Extract the [x, y] coordinate from the center of the cell holding the provided text.  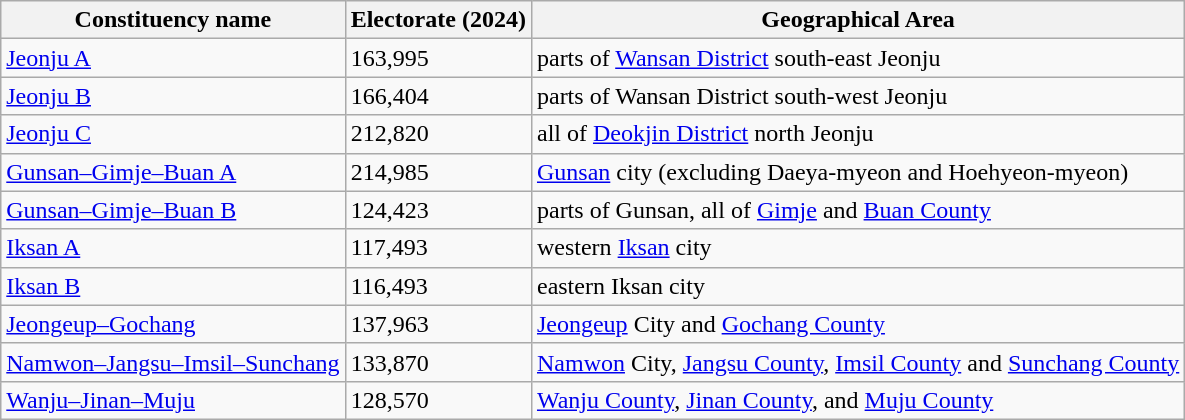
Wanju County, Jinan County, and Muju County [858, 400]
133,870 [438, 362]
Geographical Area [858, 20]
Gunsan city (excluding Daeya-myeon and Hoehyeon-myeon) [858, 172]
Jeongeup–Gochang [173, 324]
117,493 [438, 248]
163,995 [438, 58]
Jeonju A [173, 58]
Jeonju B [173, 96]
128,570 [438, 400]
Jeongeup City and Gochang County [858, 324]
166,404 [438, 96]
Wanju–Jinan–Muju [173, 400]
Gunsan–Gimje–Buan B [173, 210]
212,820 [438, 134]
Iksan A [173, 248]
Jeonju C [173, 134]
parts of Wansan District south-east Jeonju [858, 58]
124,423 [438, 210]
137,963 [438, 324]
Constituency name [173, 20]
Electorate (2024) [438, 20]
parts of Wansan District south-west Jeonju [858, 96]
all of Deokjin District north Jeonju [858, 134]
western Iksan city [858, 248]
Iksan B [173, 286]
116,493 [438, 286]
parts of Gunsan, all of Gimje and Buan County [858, 210]
eastern Iksan city [858, 286]
Namwon City, Jangsu County, Imsil County and Sunchang County [858, 362]
Namwon–Jangsu–Imsil–Sunchang [173, 362]
Gunsan–Gimje–Buan A [173, 172]
214,985 [438, 172]
